For the text-containing cell, return its midpoint in [X, Y] coordinate format. 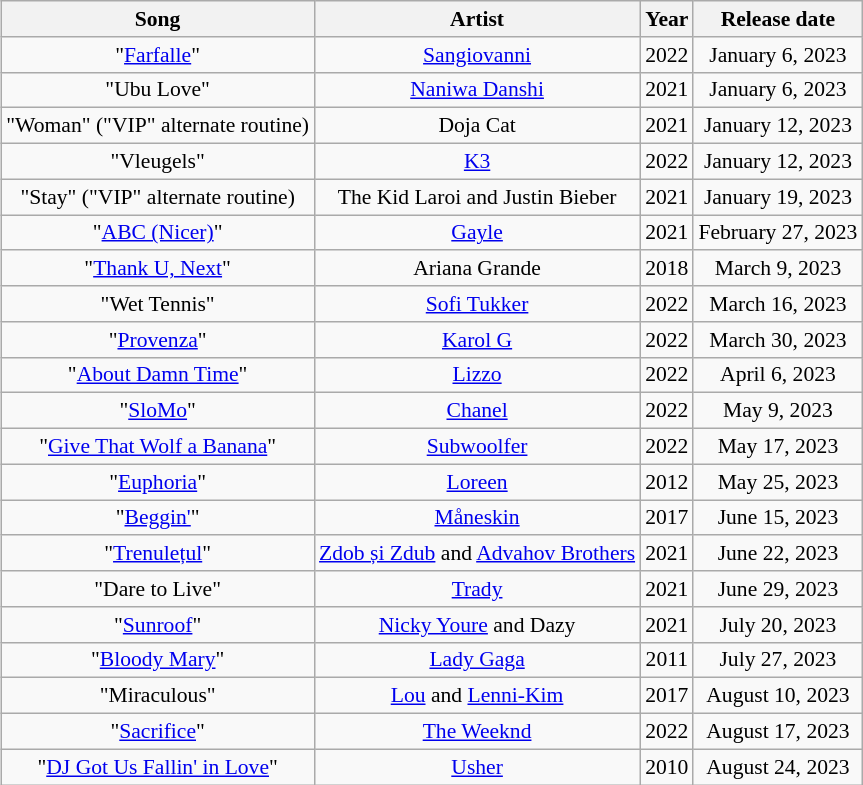
July 20, 2023 [778, 624]
Trady [477, 589]
2011 [666, 660]
Year [666, 19]
Gayle [477, 232]
March 16, 2023 [778, 304]
"Sunroof" [158, 624]
Loreen [477, 482]
Karol G [477, 339]
The Weeknd [477, 731]
May 25, 2023 [778, 482]
June 22, 2023 [778, 553]
Ariana Grande [477, 268]
January 19, 2023 [778, 197]
Subwoolfer [477, 446]
"Ubu Love" [158, 90]
"Stay" ("VIP" alternate routine) [158, 197]
August 17, 2023 [778, 731]
Release date [778, 19]
The Kid Laroi and Justin Bieber [477, 197]
Artist [477, 19]
March 30, 2023 [778, 339]
Zdob și Zdub and Advahov Brothers [477, 553]
Usher [477, 767]
Lou and Lenni-Kim [477, 696]
Lizzo [477, 375]
"Bloody Mary" [158, 660]
April 6, 2023 [778, 375]
February 27, 2023 [778, 232]
Chanel [477, 411]
K3 [477, 161]
"About Damn Time" [158, 375]
March 9, 2023 [778, 268]
June 29, 2023 [778, 589]
May 17, 2023 [778, 446]
"DJ Got Us Fallin' in Love" [158, 767]
"SloMo" [158, 411]
July 27, 2023 [778, 660]
"Euphoria" [158, 482]
"Trenulețul" [158, 553]
Lady Gaga [477, 660]
"Farfalle" [158, 54]
Sangiovanni [477, 54]
"Give That Wolf a Banana" [158, 446]
August 24, 2023 [778, 767]
2010 [666, 767]
"Provenza" [158, 339]
Doja Cat [477, 126]
Sofi Tukker [477, 304]
June 15, 2023 [778, 518]
2018 [666, 268]
"Wet Tennis" [158, 304]
"Miraculous" [158, 696]
"ABC (Nicer)" [158, 232]
Nicky Youre and Dazy [477, 624]
"Thank U, Next" [158, 268]
Måneskin [477, 518]
"Vleugels" [158, 161]
Song [158, 19]
2012 [666, 482]
August 10, 2023 [778, 696]
May 9, 2023 [778, 411]
"Beggin'" [158, 518]
"Woman" ("VIP" alternate routine) [158, 126]
"Dare to Live" [158, 589]
Naniwa Danshi [477, 90]
"Sacrifice" [158, 731]
